Output the [x, y] coordinate of the center of the cell containing the given text.  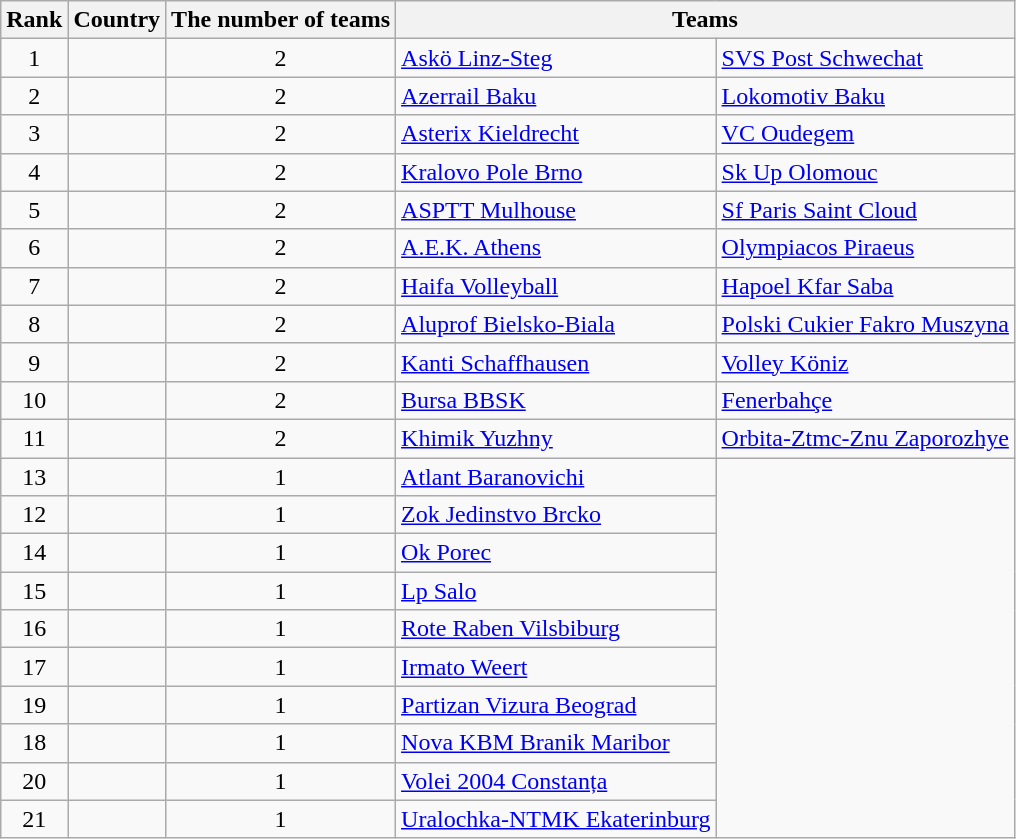
10 [34, 400]
Nova KBM Branik Maribor [556, 743]
Sf Paris Saint Cloud [865, 210]
Kanti Schaffhausen [556, 362]
Atlant Baranovichi [556, 477]
Volei 2004 Constanța [556, 781]
Asterix Kieldrecht [556, 134]
Haifa Volleyball [556, 286]
Polski Cukier Fakro Muszyna [865, 324]
Rank [34, 20]
12 [34, 515]
17 [34, 667]
Volley Köniz [865, 362]
ASPTT Mulhouse [556, 210]
15 [34, 591]
16 [34, 629]
14 [34, 553]
Rote Raben Vilsbiburg [556, 629]
Uralochka-NTMK Ekaterinburg [556, 819]
Sk Up Olomouc [865, 172]
Hapoel Kfar Saba [865, 286]
The number of teams [281, 20]
9 [34, 362]
11 [34, 438]
Fenerbahçe [865, 400]
Kralovo Pole Brno [556, 172]
20 [34, 781]
Bursa BBSK [556, 400]
6 [34, 248]
VC Oudegem [865, 134]
7 [34, 286]
18 [34, 743]
Irmato Weert [556, 667]
Askö Linz-Steg [556, 58]
Lp Salo [556, 591]
Olympiacos Piraeus [865, 248]
Zok Jedinstvo Brcko [556, 515]
3 [34, 134]
Orbita-Ztmc-Znu Zaporozhye [865, 438]
8 [34, 324]
Ok Porec [556, 553]
Lokomotiv Baku [865, 96]
Teams [706, 20]
Partizan Vizura Beograd [556, 705]
4 [34, 172]
Country [117, 20]
SVS Post Schwechat [865, 58]
19 [34, 705]
5 [34, 210]
Khimik Yuzhny [556, 438]
Aluprof Bielsko-Biala [556, 324]
21 [34, 819]
A.E.K. Athens [556, 248]
Azerrail Baku [556, 96]
13 [34, 477]
